Provide the [X, Y] coordinate of the cell's center where the given text is located.  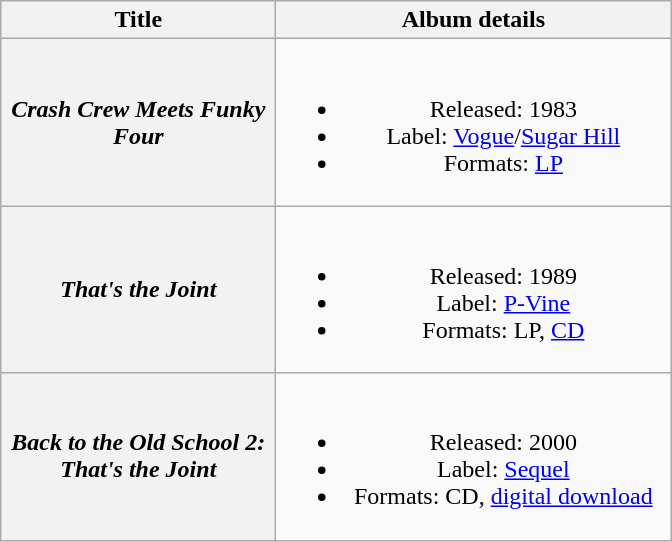
Crash Crew Meets Funky Four [138, 122]
Album details [474, 20]
Released: 1983Label: Vogue/Sugar HillFormats: LP [474, 122]
Back to the Old School 2: That's the Joint [138, 456]
Released: 2000Label: SequelFormats: CD, digital download [474, 456]
That's the Joint [138, 290]
Released: 1989Label: P-VineFormats: LP, CD [474, 290]
Title [138, 20]
